Return the [X, Y] coordinate for the center point of the cell that contains the specified text.  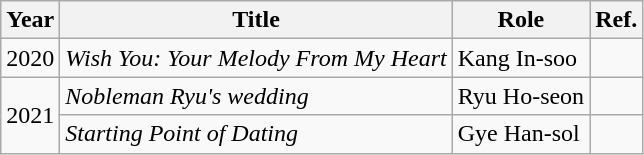
Nobleman Ryu's wedding [256, 96]
Title [256, 20]
2021 [30, 115]
Wish You: Your Melody From My Heart [256, 58]
Ryu Ho-seon [520, 96]
2020 [30, 58]
Starting Point of Dating [256, 134]
Role [520, 20]
Year [30, 20]
Kang In-soo [520, 58]
Gye Han-sol [520, 134]
Ref. [616, 20]
